Output the (X, Y) coordinate of the center of the cell containing the given text.  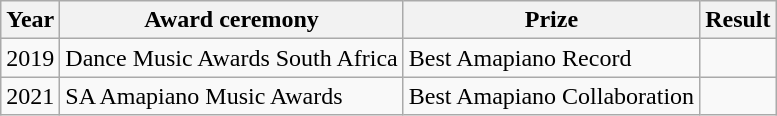
SA Amapiano Music Awards (232, 96)
Prize (551, 20)
Dance Music Awards South Africa (232, 58)
Result (738, 20)
2021 (30, 96)
Best Amapiano Collaboration (551, 96)
Award ceremony (232, 20)
Year (30, 20)
Best Amapiano Record (551, 58)
2019 (30, 58)
